Locate the cell with the specified text and output its [X, Y] center coordinate. 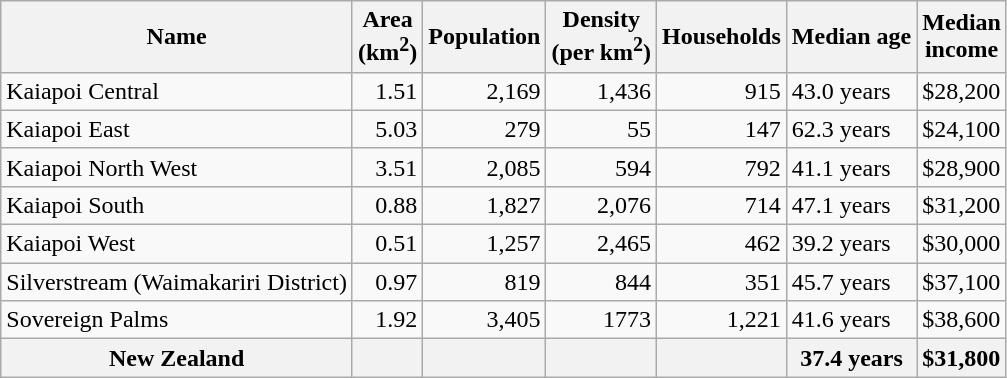
41.6 years [851, 320]
Medianincome [962, 37]
Households [722, 37]
714 [722, 205]
Name [177, 37]
43.0 years [851, 91]
47.1 years [851, 205]
Kaiapoi East [177, 129]
819 [484, 282]
Median age [851, 37]
594 [602, 167]
5.03 [387, 129]
$37,100 [962, 282]
$38,600 [962, 320]
$30,000 [962, 244]
462 [722, 244]
3.51 [387, 167]
915 [722, 91]
1773 [602, 320]
$31,200 [962, 205]
1.51 [387, 91]
Silverstream (Waimakariri District) [177, 282]
1,827 [484, 205]
279 [484, 129]
Sovereign Palms [177, 320]
Kaiapoi Central [177, 91]
351 [722, 282]
844 [602, 282]
2,465 [602, 244]
Kaiapoi North West [177, 167]
0.51 [387, 244]
Area(km2) [387, 37]
62.3 years [851, 129]
2,076 [602, 205]
$28,200 [962, 91]
1,436 [602, 91]
2,085 [484, 167]
Kaiapoi West [177, 244]
1.92 [387, 320]
39.2 years [851, 244]
$28,900 [962, 167]
$24,100 [962, 129]
Density(per km2) [602, 37]
2,169 [484, 91]
55 [602, 129]
45.7 years [851, 282]
Kaiapoi South [177, 205]
792 [722, 167]
3,405 [484, 320]
147 [722, 129]
1,221 [722, 320]
0.88 [387, 205]
0.97 [387, 282]
New Zealand [177, 358]
$31,800 [962, 358]
41.1 years [851, 167]
37.4 years [851, 358]
Population [484, 37]
1,257 [484, 244]
